For the text-containing cell, return its midpoint in [X, Y] coordinate format. 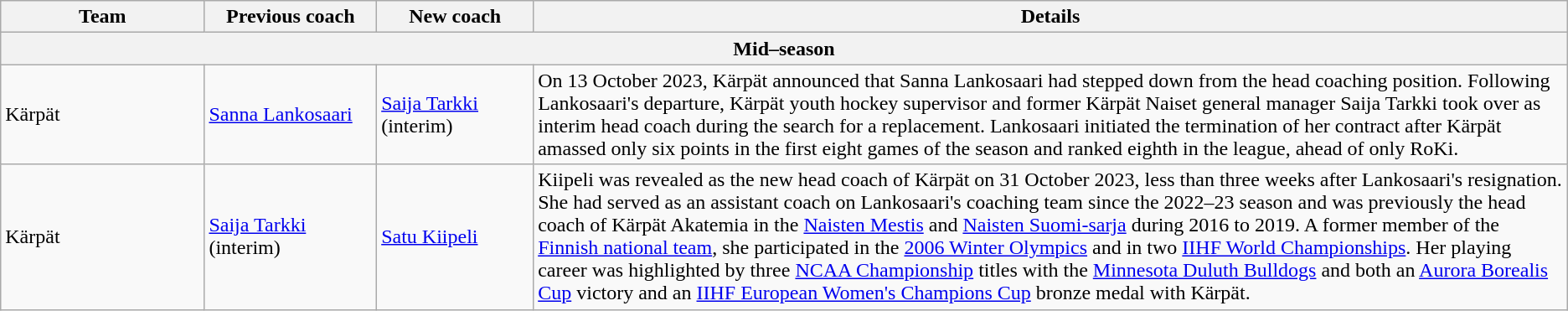
Sanna Lankosaari [291, 114]
New coach [456, 17]
Mid–season [784, 49]
Details [1050, 17]
Previous coach [291, 17]
Team [102, 17]
Satu Kiipeli [456, 236]
